Return the [x, y] coordinate for the center point of the cell that contains the specified text.  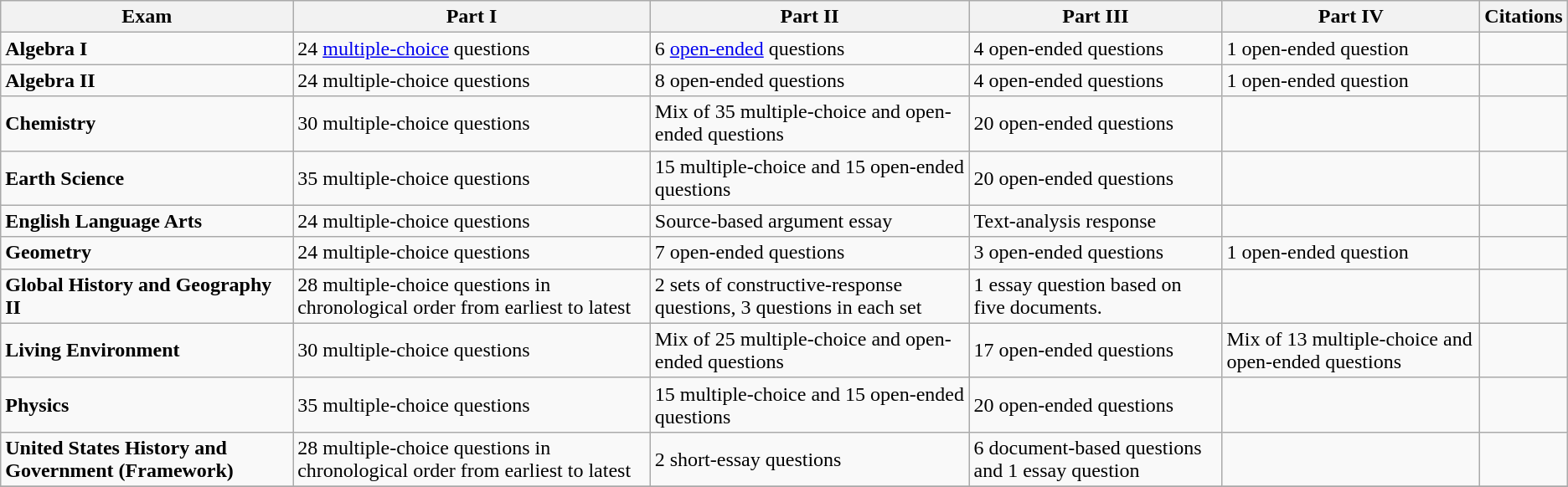
United States History and Government (Framework) [147, 459]
7 open-ended questions [809, 253]
6 document-based questions and 1 essay question [1096, 459]
Exam [147, 17]
8 open-ended questions [809, 80]
Part II [809, 17]
Part IV [1351, 17]
Chemistry [147, 124]
2 sets of constructive-response questions, 3 questions in each set [809, 296]
6 open-ended questions [809, 49]
Mix of 13 multiple-choice and open-ended questions [1351, 350]
Algebra I [147, 49]
English Language Arts [147, 221]
2 short-essay questions [809, 459]
Living Environment [147, 350]
Mix of 35 multiple-choice and open-ended questions [809, 124]
Mix of 25 multiple-choice and open-ended questions [809, 350]
17 open-ended questions [1096, 350]
Citations [1524, 17]
Part I [472, 17]
Global History and Geography II [147, 296]
1 essay question based on five documents. [1096, 296]
Earth Science [147, 177]
Text-analysis response [1096, 221]
Physics [147, 405]
Source-based argument essay [809, 221]
Part III [1096, 17]
Algebra II [147, 80]
3 open-ended questions [1096, 253]
Geometry [147, 253]
